Provide the (x, y) coordinate of the cell's center where the given text is located.  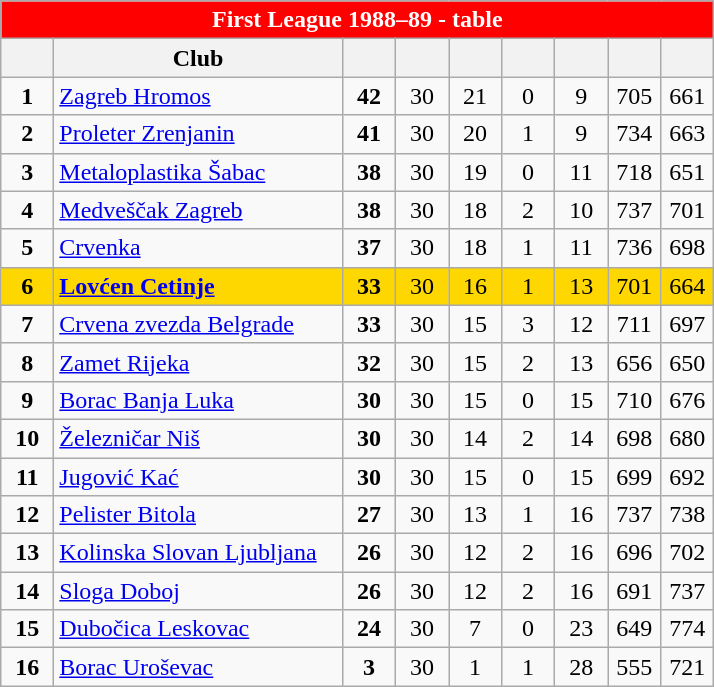
663 (688, 134)
650 (688, 362)
651 (688, 172)
Proleter Zrenjanin (198, 134)
710 (634, 400)
Borac Banja Luka (198, 400)
711 (634, 324)
699 (634, 477)
6 (28, 286)
Lovćen Cetinje (198, 286)
656 (634, 362)
21 (474, 96)
Pelister Bitola (198, 515)
676 (688, 400)
24 (368, 629)
721 (688, 667)
4 (28, 210)
692 (688, 477)
Zagreb Hromos (198, 96)
738 (688, 515)
23 (582, 629)
Sloga Doboj (198, 591)
661 (688, 96)
664 (688, 286)
32 (368, 362)
697 (688, 324)
Metaloplastika Šabac (198, 172)
41 (368, 134)
Jugović Kać (198, 477)
705 (634, 96)
Železničar Niš (198, 438)
649 (634, 629)
734 (634, 134)
Medveščak Zagreb (198, 210)
5 (28, 248)
Dubočica Leskovac (198, 629)
42 (368, 96)
774 (688, 629)
27 (368, 515)
First League 1988–89 - table (358, 20)
Crvenka (198, 248)
Kolinska Slovan Ljubljana (198, 553)
691 (634, 591)
702 (688, 553)
555 (634, 667)
Zamet Rijeka (198, 362)
37 (368, 248)
Crvena zvezda Belgrade (198, 324)
Borac Uroševac (198, 667)
736 (634, 248)
Club (198, 58)
20 (474, 134)
8 (28, 362)
19 (474, 172)
680 (688, 438)
718 (634, 172)
696 (634, 553)
28 (582, 667)
